Find where the given text appears and provide that cell's center as (x, y) coordinate. 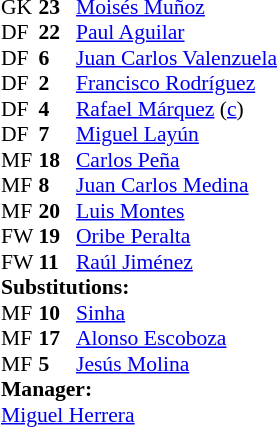
Luis Montes (176, 211)
Rafael Márquez (c) (176, 109)
8 (57, 185)
2 (57, 83)
Miguel Layún (176, 135)
Oribe Peralta (176, 237)
Carlos Peña (176, 160)
Francisco Rodríguez (176, 83)
Juan Carlos Valenzuela (176, 58)
Alonso Escoboza (176, 339)
20 (57, 211)
22 (57, 33)
17 (57, 339)
6 (57, 58)
Raúl Jiménez (176, 262)
11 (57, 262)
18 (57, 160)
Juan Carlos Medina (176, 185)
19 (57, 237)
4 (57, 109)
Manager: (139, 389)
5 (57, 364)
Substitutions: (139, 287)
7 (57, 135)
Sinha (176, 313)
10 (57, 313)
Jesús Molina (176, 364)
Paul Aguilar (176, 33)
